Return (x, y) of the center of cell containing provided text 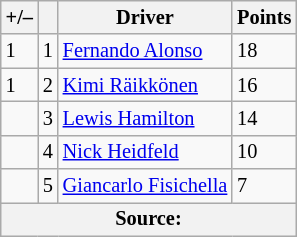
Points (264, 17)
4 (48, 152)
Source: (149, 219)
Giancarlo Fisichella (145, 186)
5 (48, 186)
18 (264, 51)
Kimi Räikkönen (145, 85)
7 (264, 186)
Driver (145, 17)
10 (264, 152)
3 (48, 118)
+/– (20, 17)
16 (264, 85)
14 (264, 118)
Lewis Hamilton (145, 118)
Fernando Alonso (145, 51)
Nick Heidfeld (145, 152)
2 (48, 85)
